Determine the [X, Y] coordinate at the center of the cell enclosing the given text.  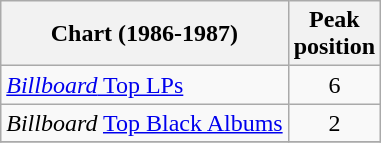
Billboard Top LPs [144, 85]
2 [334, 123]
Billboard Top Black Albums [144, 123]
Chart (1986-1987) [144, 34]
Peakposition [334, 34]
6 [334, 85]
